Pinpoint the cell where the given text exists, returning its (X, Y) midpoint coordinate. 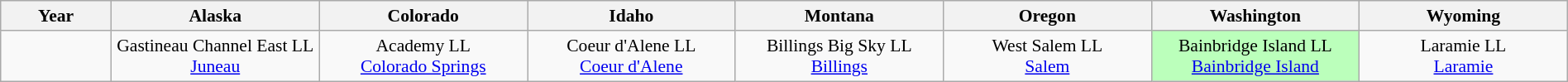
Bainbridge Island LLBainbridge Island (1255, 56)
Montana (839, 16)
Coeur d'Alene LLCoeur d'Alene (632, 56)
Colorado (423, 16)
Washington (1255, 16)
West Salem LLSalem (1048, 56)
Alaska (215, 16)
Laramie LLLaramie (1464, 56)
Oregon (1048, 16)
Wyoming (1464, 16)
Idaho (632, 16)
Year (56, 16)
Gastineau Channel East LLJuneau (215, 56)
Academy LLColorado Springs (423, 56)
Billings Big Sky LLBillings (839, 56)
